Pinpoint the cell where the given text exists, returning its [X, Y] midpoint coordinate. 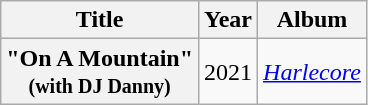
Album [312, 20]
Year [228, 20]
"On A Mountain"(with DJ Danny) [100, 72]
Harlecore [312, 72]
Title [100, 20]
2021 [228, 72]
